Pinpoint the cell where the given text exists, returning its (x, y) midpoint coordinate. 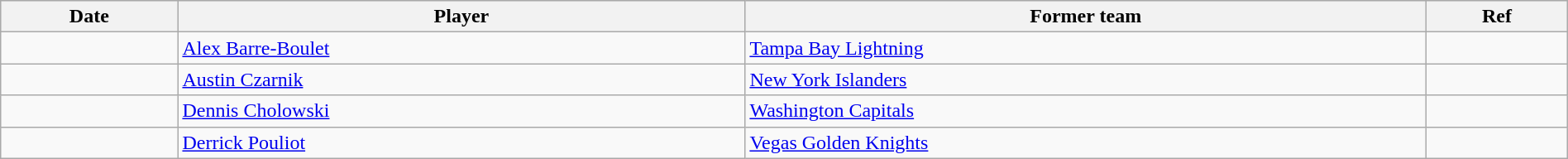
Ref (1497, 17)
Former team (1086, 17)
Alex Barre-Boulet (461, 48)
Austin Czarnik (461, 79)
Washington Capitals (1086, 111)
Dennis Cholowski (461, 111)
Tampa Bay Lightning (1086, 48)
Derrick Pouliot (461, 142)
Player (461, 17)
New York Islanders (1086, 79)
Date (89, 17)
Vegas Golden Knights (1086, 142)
